Return the [X, Y] coordinate for the center point of the cell that contains the specified text.  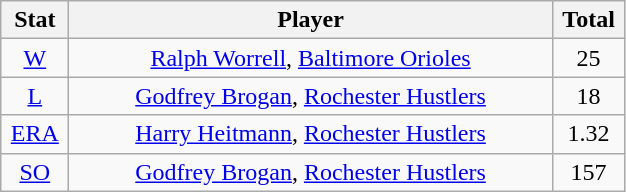
L [35, 96]
1.32 [588, 134]
SO [35, 172]
Harry Heitmann, Rochester Hustlers [310, 134]
Ralph Worrell, Baltimore Orioles [310, 58]
W [35, 58]
Stat [35, 20]
25 [588, 58]
ERA [35, 134]
18 [588, 96]
157 [588, 172]
Player [310, 20]
Total [588, 20]
